Locate the cell with the specified text and output its (x, y) center coordinate. 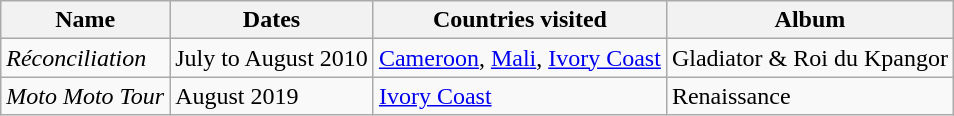
Moto Moto Tour (86, 96)
Name (86, 20)
Cameroon, Mali, Ivory Coast (520, 58)
July to August 2010 (272, 58)
Album (810, 20)
Ivory Coast (520, 96)
Countries visited (520, 20)
August 2019 (272, 96)
Gladiator & Roi du Kpangor (810, 58)
Réconciliation (86, 58)
Renaissance (810, 96)
Dates (272, 20)
